Return (x, y) of the center of cell containing provided text 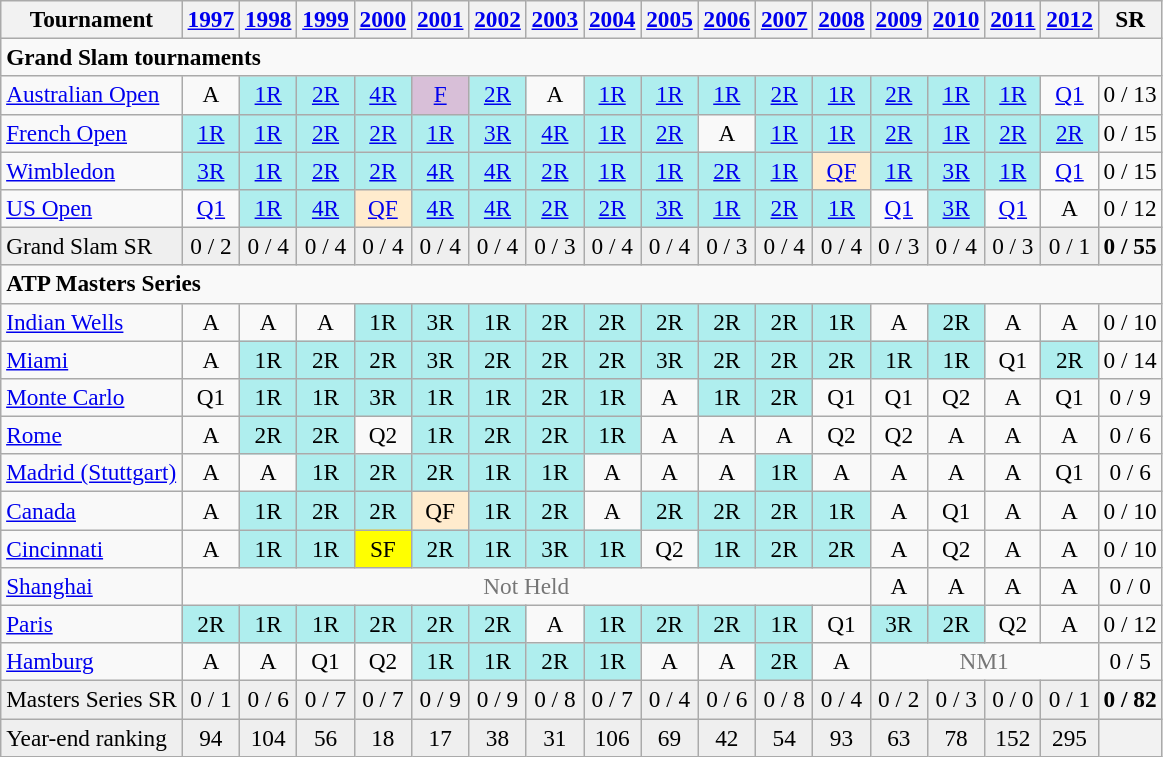
Australian Open (92, 95)
0 / 55 (1130, 246)
42 (726, 737)
2002 (498, 19)
31 (554, 737)
54 (784, 737)
0 / 13 (1130, 95)
Cincinnati (92, 548)
SF (382, 548)
Grand Slam tournaments (582, 57)
Tournament (92, 19)
2004 (612, 19)
Not Held (526, 586)
106 (612, 737)
0 / 14 (1130, 359)
2003 (554, 19)
2011 (1013, 19)
French Open (92, 133)
94 (210, 737)
Madrid (Stuttgart) (92, 473)
17 (440, 737)
2000 (382, 19)
2008 (842, 19)
2001 (440, 19)
Year-end ranking (92, 737)
63 (898, 737)
0 / 5 (1130, 662)
Canada (92, 510)
NM1 (984, 662)
56 (326, 737)
152 (1013, 737)
2006 (726, 19)
1997 (210, 19)
Masters Series SR (92, 699)
2007 (784, 19)
93 (842, 737)
Indian Wells (92, 322)
38 (498, 737)
Miami (92, 359)
69 (670, 737)
F (440, 95)
Shanghai (92, 586)
295 (1070, 737)
Paris (92, 624)
2012 (1070, 19)
0 / 82 (1130, 699)
Rome (92, 435)
1998 (268, 19)
2005 (670, 19)
ATP Masters Series (582, 284)
78 (956, 737)
2009 (898, 19)
Hamburg (92, 662)
104 (268, 737)
1999 (326, 19)
Grand Slam SR (92, 246)
Monte Carlo (92, 397)
SR (1130, 19)
US Open (92, 208)
Wimbledon (92, 170)
18 (382, 737)
2010 (956, 19)
